Extract the [x, y] coordinate from the center of the cell holding the provided text.  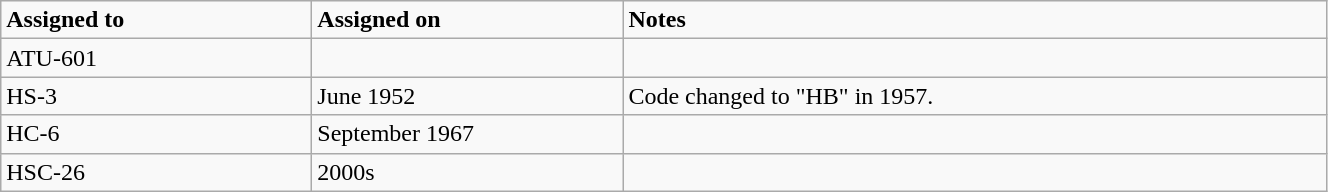
HC-6 [156, 134]
September 1967 [468, 134]
ATU-601 [156, 58]
Notes [975, 20]
June 1952 [468, 96]
Assigned on [468, 20]
HSC-26 [156, 172]
HS-3 [156, 96]
2000s [468, 172]
Code changed to "HB" in 1957. [975, 96]
Assigned to [156, 20]
